Pinpoint the cell where the given text exists, returning its (x, y) midpoint coordinate. 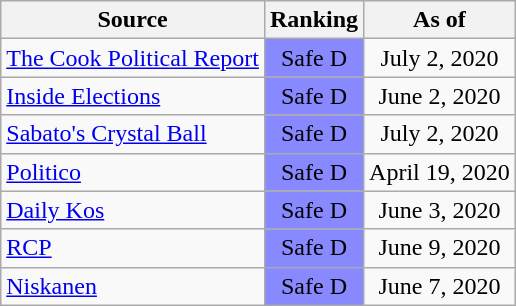
Inside Elections (133, 96)
As of (440, 20)
Ranking (314, 20)
Niskanen (133, 286)
June 2, 2020 (440, 96)
June 3, 2020 (440, 210)
Source (133, 20)
June 9, 2020 (440, 248)
RCP (133, 248)
Daily Kos (133, 210)
April 19, 2020 (440, 172)
Politico (133, 172)
The Cook Political Report (133, 58)
June 7, 2020 (440, 286)
Sabato's Crystal Ball (133, 134)
